Capture the cell that displays the provided text and extract its (X, Y) central coordinate. 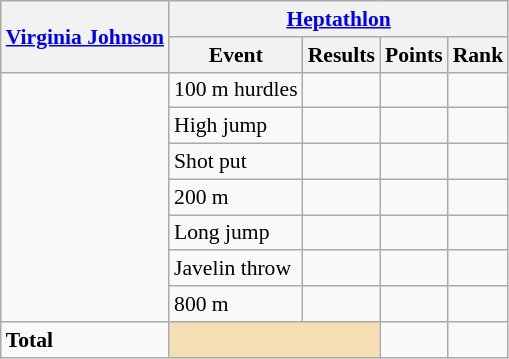
Shot put (236, 162)
Heptathlon (338, 19)
Points (414, 55)
Rank (478, 55)
Results (342, 55)
Long jump (236, 233)
800 m (236, 304)
Javelin throw (236, 269)
Virginia Johnson (85, 36)
Total (85, 340)
High jump (236, 126)
100 m hurdles (236, 90)
Event (236, 55)
200 m (236, 197)
